Return the (X, Y) coordinate for the center point of the cell that contains the specified text.  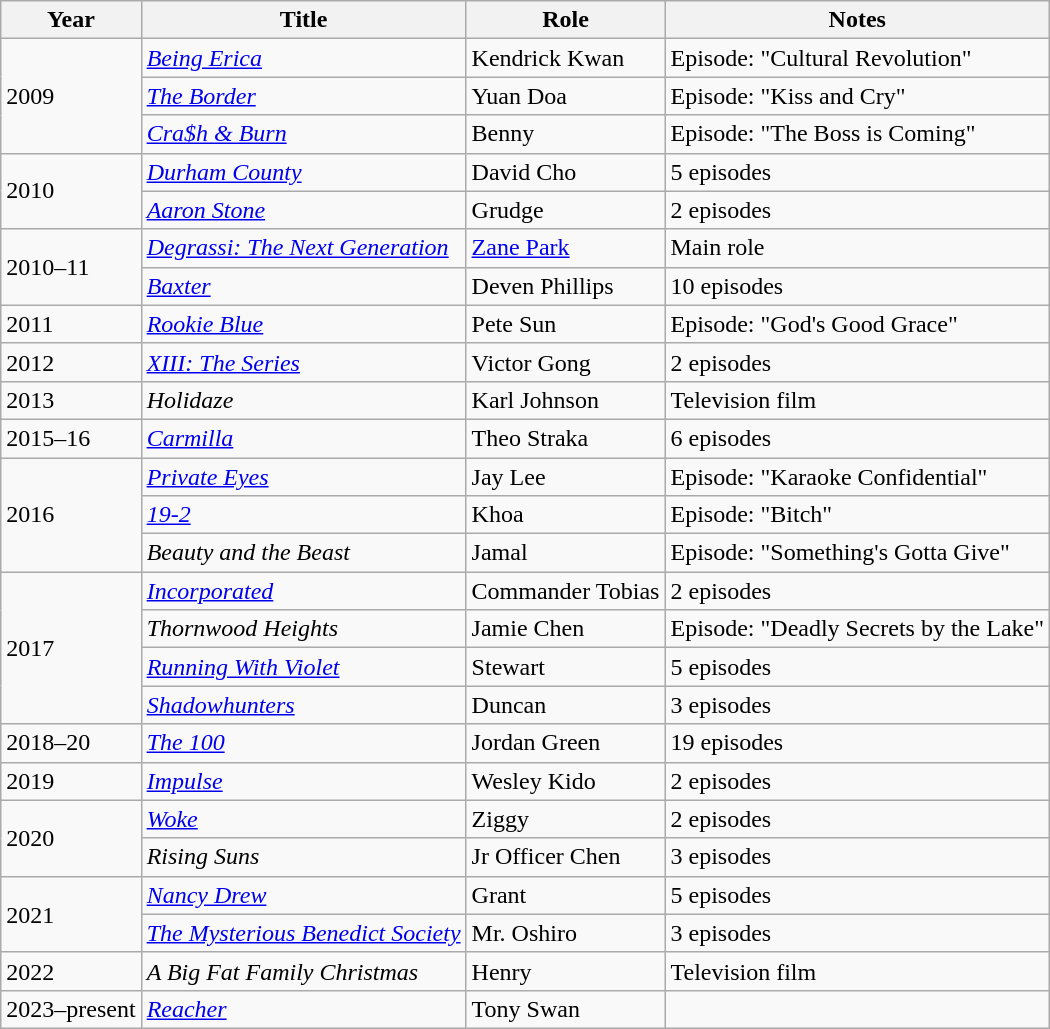
XIII: The Series (304, 362)
2012 (71, 362)
2022 (71, 971)
Title (304, 20)
2019 (71, 781)
Karl Johnson (566, 400)
2016 (71, 515)
Wesley Kido (566, 781)
Holidaze (304, 400)
Episode: "God's Good Grace" (858, 324)
2021 (71, 914)
Carmilla (304, 438)
10 episodes (858, 286)
Ziggy (566, 819)
2011 (71, 324)
19 episodes (858, 743)
Jr Officer Chen (566, 857)
2010 (71, 191)
The Mysterious Benedict Society (304, 933)
Zane Park (566, 248)
2017 (71, 648)
Beauty and the Beast (304, 553)
Deven Phillips (566, 286)
Durham County (304, 172)
Tony Swan (566, 1009)
Victor Gong (566, 362)
Private Eyes (304, 477)
Pete Sun (566, 324)
Jamie Chen (566, 629)
Henry (566, 971)
Episode: "Deadly Secrets by the Lake" (858, 629)
2013 (71, 400)
19-2 (304, 515)
Being Erica (304, 58)
Commander Tobias (566, 591)
2009 (71, 96)
Cra$h & Burn (304, 134)
Aaron Stone (304, 210)
Rookie Blue (304, 324)
Episode: "Cultural Revolution" (858, 58)
Jamal (566, 553)
Jay Lee (566, 477)
Woke (304, 819)
Role (566, 20)
Running With Violet (304, 667)
Episode: "Karaoke Confidential" (858, 477)
Benny (566, 134)
Khoa (566, 515)
Episode: "Bitch" (858, 515)
Episode: "Kiss and Cry" (858, 96)
2010–11 (71, 267)
Degrassi: The Next Generation (304, 248)
The 100 (304, 743)
Thornwood Heights (304, 629)
Nancy Drew (304, 895)
Theo Straka (566, 438)
Incorporated (304, 591)
6 episodes (858, 438)
2015–16 (71, 438)
Rising Suns (304, 857)
Kendrick Kwan (566, 58)
Notes (858, 20)
The Border (304, 96)
Episode: "Something's Gotta Give" (858, 553)
Shadowhunters (304, 705)
David Cho (566, 172)
Jordan Green (566, 743)
2018–20 (71, 743)
Year (71, 20)
Reacher (304, 1009)
Baxter (304, 286)
Episode: "The Boss is Coming" (858, 134)
Stewart (566, 667)
A Big Fat Family Christmas (304, 971)
Duncan (566, 705)
Main role (858, 248)
Yuan Doa (566, 96)
2023–present (71, 1009)
Grant (566, 895)
Grudge (566, 210)
2020 (71, 838)
Impulse (304, 781)
Mr. Oshiro (566, 933)
